Search for the cell housing the specified text and yield its [x, y] center coordinate. 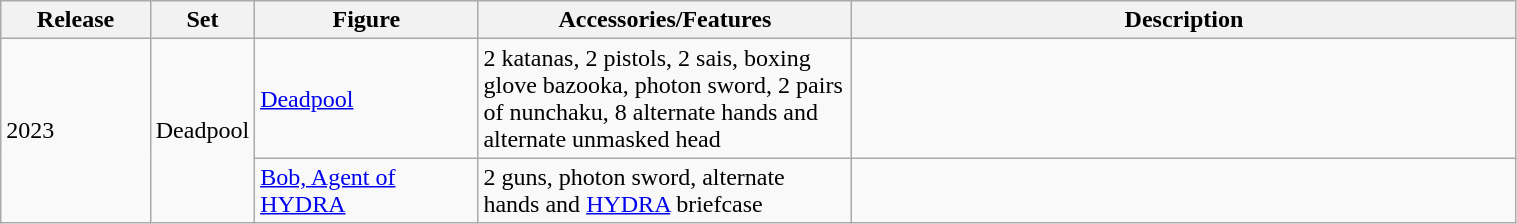
Accessories/Features [665, 20]
2 katanas, 2 pistols, 2 sais, boxing glove bazooka, photon sword, 2 pairs of nunchaku, 8 alternate hands and alternate unmasked head [665, 98]
2023 [76, 131]
2 guns, photon sword, alternate hands and HYDRA briefcase [665, 190]
Figure [366, 20]
Set [202, 20]
Release [76, 20]
Description [1184, 20]
Bob, Agent of HYDRA [366, 190]
